Capture the cell that displays the provided text and extract its (X, Y) central coordinate. 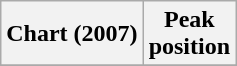
Chart (2007) (72, 34)
Peakposition (189, 34)
